Find where the given text appears and provide that cell's center as (x, y) coordinate. 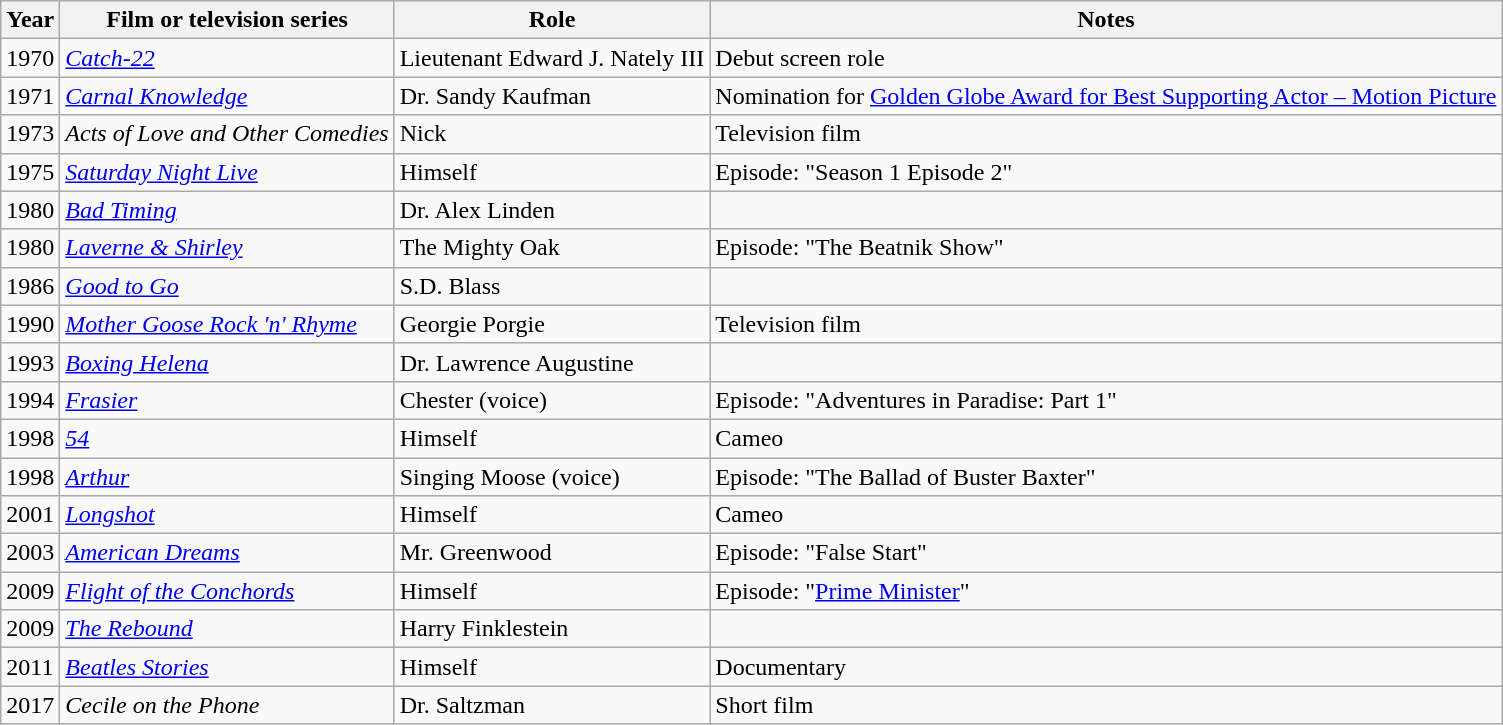
Episode: "The Ballad of Buster Baxter" (1106, 477)
Nomination for Golden Globe Award for Best Supporting Actor – Motion Picture (1106, 96)
Georgie Porgie (552, 324)
2011 (30, 667)
1973 (30, 134)
Episode: "Season 1 Episode 2" (1106, 172)
Mr. Greenwood (552, 553)
Dr. Alex Linden (552, 210)
2001 (30, 515)
1993 (30, 362)
Episode: "The Beatnik Show" (1106, 248)
Laverne & Shirley (227, 248)
Flight of the Conchords (227, 591)
Role (552, 20)
2017 (30, 705)
Catch-22 (227, 58)
The Mighty Oak (552, 248)
The Rebound (227, 629)
Boxing Helena (227, 362)
Dr. Lawrence Augustine (552, 362)
1986 (30, 286)
Documentary (1106, 667)
Cecile on the Phone (227, 705)
Film or television series (227, 20)
Year (30, 20)
Longshot (227, 515)
2003 (30, 553)
1971 (30, 96)
Frasier (227, 400)
Short film (1106, 705)
1994 (30, 400)
Arthur (227, 477)
Saturday Night Live (227, 172)
Acts of Love and Other Comedies (227, 134)
Beatles Stories (227, 667)
Dr. Saltzman (552, 705)
1970 (30, 58)
Lieutenant Edward J. Nately III (552, 58)
Episode: "False Start" (1106, 553)
Harry Finklestein (552, 629)
Chester (voice) (552, 400)
54 (227, 438)
American Dreams (227, 553)
Nick (552, 134)
Episode: "Prime Minister" (1106, 591)
Carnal Knowledge (227, 96)
Dr. Sandy Kaufman (552, 96)
1975 (30, 172)
Episode: "Adventures in Paradise: Part 1" (1106, 400)
Notes (1106, 20)
Good to Go (227, 286)
1990 (30, 324)
Mother Goose Rock 'n' Rhyme (227, 324)
Singing Moose (voice) (552, 477)
S.D. Blass (552, 286)
Bad Timing (227, 210)
Debut screen role (1106, 58)
